Find where the given text appears and provide that cell's center as [X, Y] coordinate. 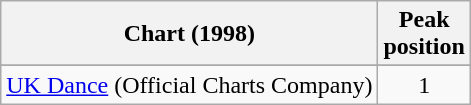
UK Dance (Official Charts Company) [190, 85]
1 [424, 85]
Chart (1998) [190, 34]
Peakposition [424, 34]
